Search for the cell housing the specified text and yield its [X, Y] center coordinate. 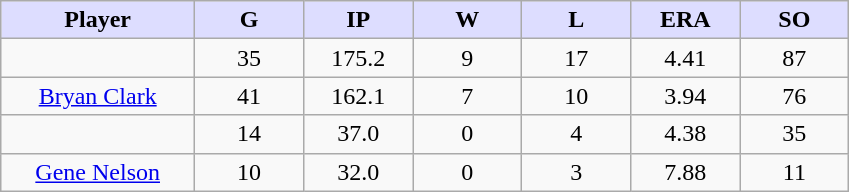
Gene Nelson [98, 172]
162.1 [358, 96]
SO [794, 20]
7 [468, 96]
3 [576, 172]
41 [250, 96]
37.0 [358, 134]
76 [794, 96]
17 [576, 58]
11 [794, 172]
L [576, 20]
7.88 [686, 172]
175.2 [358, 58]
Player [98, 20]
Bryan Clark [98, 96]
14 [250, 134]
W [468, 20]
G [250, 20]
9 [468, 58]
4.38 [686, 134]
4 [576, 134]
ERA [686, 20]
87 [794, 58]
4.41 [686, 58]
IP [358, 20]
3.94 [686, 96]
32.0 [358, 172]
